Search for the cell housing the specified text and yield its [x, y] center coordinate. 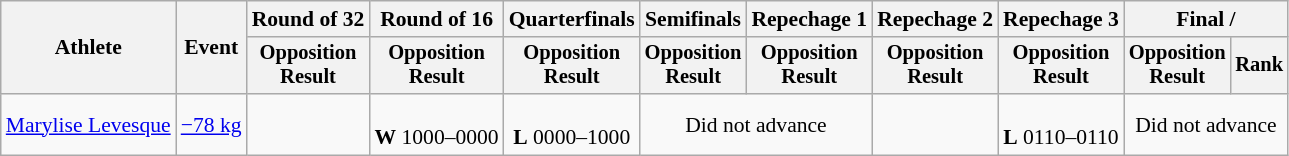
Final / [1206, 19]
Athlete [88, 48]
Marylise Levesque [88, 124]
L 0000–1000 [572, 124]
Semifinals [694, 19]
Repechage 3 [1061, 19]
Repechage 1 [809, 19]
Round of 32 [308, 19]
Repechage 2 [935, 19]
−78 kg [212, 124]
Quarterfinals [572, 19]
W 1000–0000 [436, 124]
Rank [1259, 66]
L 0110–0110 [1061, 124]
Round of 16 [436, 19]
Event [212, 48]
